Search for the cell housing the specified text and yield its (x, y) center coordinate. 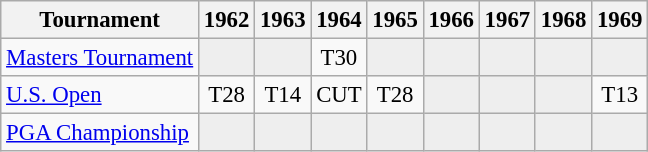
T13 (620, 95)
Tournament (100, 20)
CUT (339, 95)
1964 (339, 20)
T14 (283, 95)
1969 (620, 20)
Masters Tournament (100, 58)
1967 (507, 20)
1965 (395, 20)
1963 (283, 20)
1968 (563, 20)
U.S. Open (100, 95)
1962 (227, 20)
PGA Championship (100, 133)
T30 (339, 58)
1966 (451, 20)
